For the text-containing cell, return its midpoint in (x, y) coordinate format. 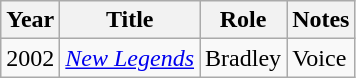
New Legends (130, 58)
Title (130, 20)
Voice (321, 58)
Bradley (244, 58)
2002 (30, 58)
Year (30, 20)
Notes (321, 20)
Role (244, 20)
